Locate the cell with the specified text and output its [X, Y] center coordinate. 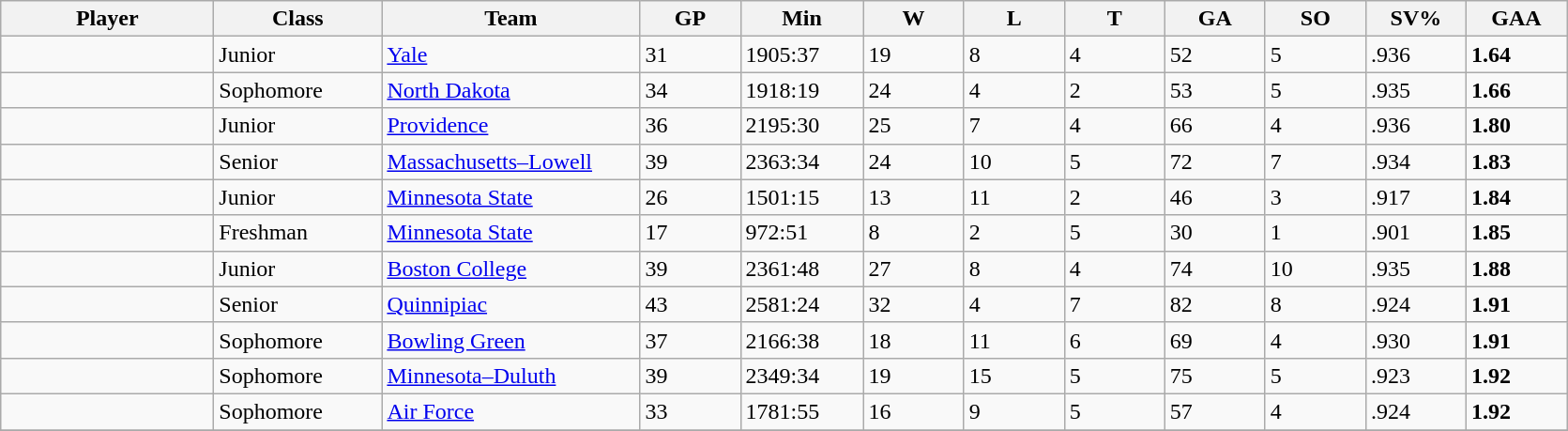
GP [691, 19]
North Dakota [510, 90]
37 [691, 340]
.917 [1415, 197]
Player [107, 19]
T [1115, 19]
75 [1214, 376]
31 [691, 54]
Minnesota–Duluth [510, 376]
972:51 [801, 233]
26 [691, 197]
2195:30 [801, 126]
69 [1214, 340]
Providence [510, 126]
1.84 [1516, 197]
30 [1214, 233]
.923 [1415, 376]
25 [914, 126]
82 [1214, 304]
Air Force [510, 411]
1781:55 [801, 411]
18 [914, 340]
1.83 [1516, 162]
SV% [1415, 19]
2363:34 [801, 162]
GAA [1516, 19]
2361:48 [801, 269]
Min [801, 19]
Yale [510, 54]
27 [914, 269]
1905:37 [801, 54]
Quinnipiac [510, 304]
2166:38 [801, 340]
Team [510, 19]
.930 [1415, 340]
9 [1013, 411]
1.85 [1516, 233]
36 [691, 126]
16 [914, 411]
43 [691, 304]
57 [1214, 411]
53 [1214, 90]
1.88 [1516, 269]
1.64 [1516, 54]
33 [691, 411]
Bowling Green [510, 340]
GA [1214, 19]
SO [1316, 19]
13 [914, 197]
32 [914, 304]
6 [1115, 340]
Boston College [510, 269]
72 [1214, 162]
3 [1316, 197]
1501:15 [801, 197]
1918:19 [801, 90]
1.66 [1516, 90]
52 [1214, 54]
2349:34 [801, 376]
Massachusetts–Lowell [510, 162]
34 [691, 90]
Class [298, 19]
15 [1013, 376]
.901 [1415, 233]
W [914, 19]
.934 [1415, 162]
17 [691, 233]
1 [1316, 233]
66 [1214, 126]
74 [1214, 269]
2581:24 [801, 304]
46 [1214, 197]
1.80 [1516, 126]
Freshman [298, 233]
L [1013, 19]
